Provide the (x, y) coordinate of the cell's center where the given text is located.  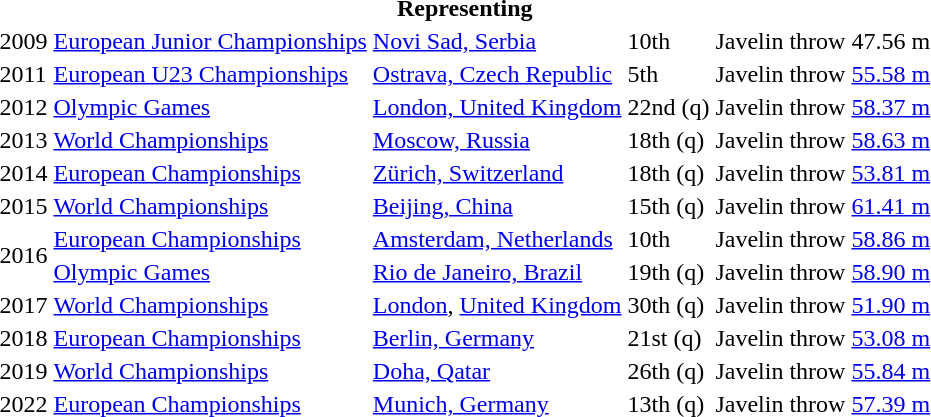
15th (q) (668, 206)
22nd (q) (668, 107)
Amsterdam, Netherlands (497, 239)
21st (q) (668, 338)
Ostrava, Czech Republic (497, 74)
30th (q) (668, 305)
Berlin, Germany (497, 338)
European Junior Championships (210, 41)
European U23 Championships (210, 74)
Doha, Qatar (497, 371)
Moscow, Russia (497, 140)
5th (668, 74)
26th (q) (668, 371)
Rio de Janeiro, Brazil (497, 272)
Zürich, Switzerland (497, 173)
19th (q) (668, 272)
Novi Sad, Serbia (497, 41)
Beijing, China (497, 206)
